Scan for the cell matching the given text and deliver its (X, Y) coordinate at center. 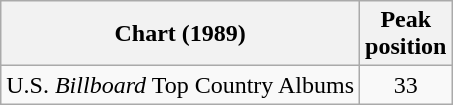
Chart (1989) (180, 34)
U.S. Billboard Top Country Albums (180, 85)
33 (406, 85)
Peakposition (406, 34)
